Capture the cell that displays the provided text and extract its [x, y] central coordinate. 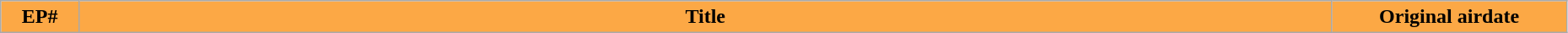
EP# [40, 17]
Title [705, 17]
Original airdate [1449, 17]
